Return [x, y] of the center of cell containing provided text 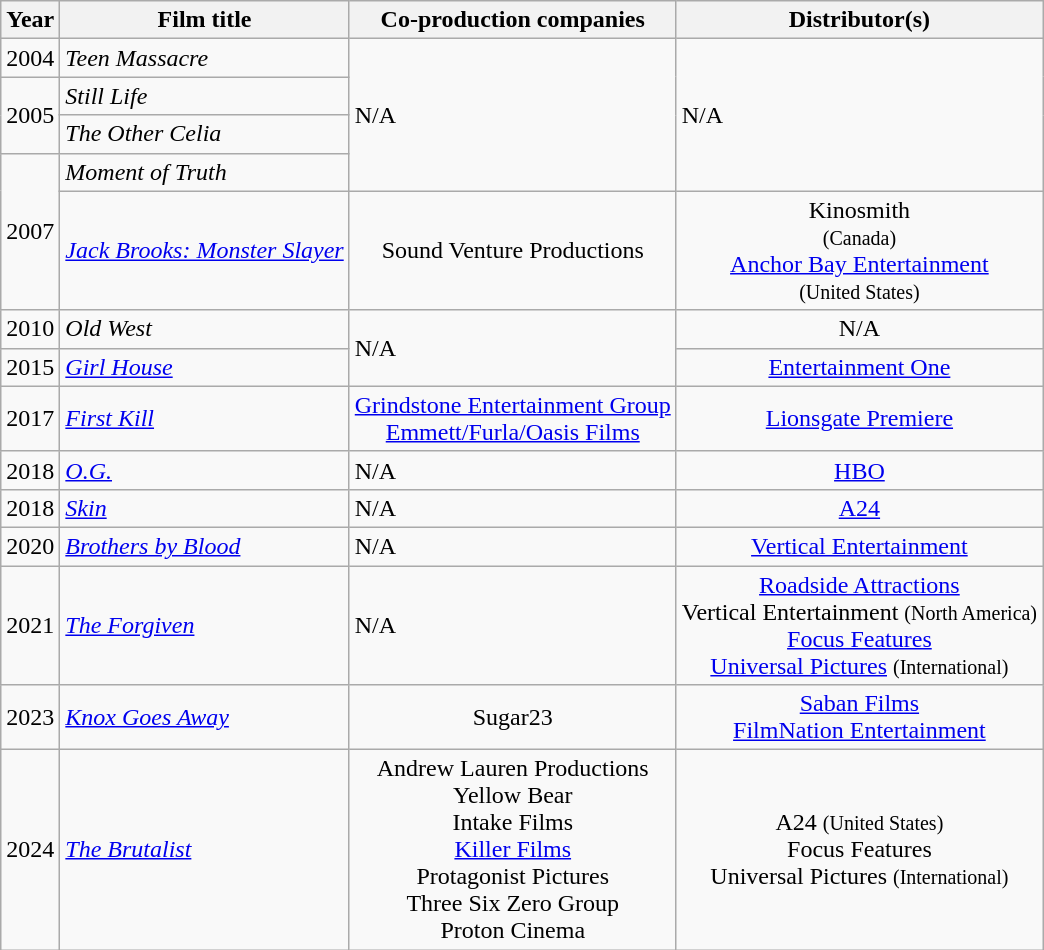
The Other Celia [204, 134]
The Brutalist [204, 850]
Knox Goes Away [204, 718]
A24 (United States)Focus FeaturesUniversal Pictures (International) [859, 850]
2023 [30, 718]
Still Life [204, 96]
2020 [30, 546]
2017 [30, 418]
Distributor(s) [859, 20]
Roadside AttractionsVertical Entertainment (North America)Focus FeaturesUniversal Pictures (International) [859, 626]
The Forgiven [204, 626]
Co-production companies [512, 20]
Teen Massacre [204, 58]
HBO [859, 470]
Sound Venture Productions [512, 250]
Saban Films FilmNation Entertainment [859, 718]
Film title [204, 20]
2005 [30, 115]
2010 [30, 329]
Grindstone Entertainment GroupEmmett/Furla/Oasis Films [512, 418]
Entertainment One [859, 367]
Year [30, 20]
Andrew Lauren ProductionsYellow BearIntake FilmsKiller FilmsProtagonist PicturesThree Six Zero GroupProton Cinema [512, 850]
Old West [204, 329]
2007 [30, 232]
Kinosmith(Canada)Anchor Bay Entertainment(United States) [859, 250]
Moment of Truth [204, 172]
Brothers by Blood [204, 546]
Girl House [204, 367]
2021 [30, 626]
2024 [30, 850]
2015 [30, 367]
First Kill [204, 418]
A24 [859, 508]
O.G. [204, 470]
2004 [30, 58]
Jack Brooks: Monster Slayer [204, 250]
Skin [204, 508]
Vertical Entertainment [859, 546]
Lionsgate Premiere [859, 418]
Sugar23 [512, 718]
